Extract the [X, Y] coordinate from the center of the cell holding the provided text.  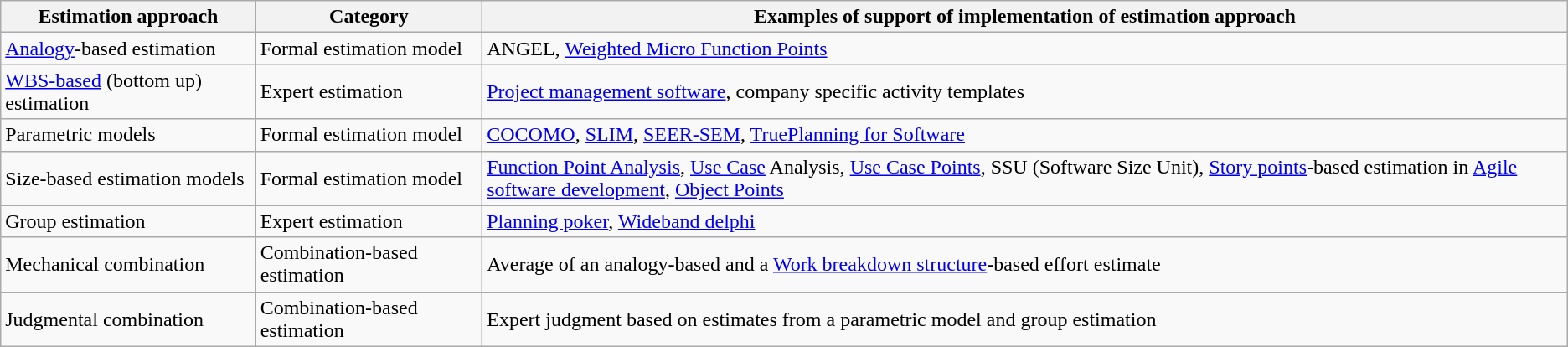
Average of an analogy-based and a Work breakdown structure-based effort estimate [1025, 265]
Judgmental combination [128, 319]
Mechanical combination [128, 265]
ANGEL, Weighted Micro Function Points [1025, 49]
Estimation approach [128, 17]
Size-based estimation models [128, 178]
Parametric models [128, 135]
Expert judgment based on estimates from a parametric model and group estimation [1025, 319]
Group estimation [128, 221]
Planning poker, Wideband delphi [1025, 221]
COCOMO, SLIM, SEER-SEM, TruePlanning for Software [1025, 135]
Analogy-based estimation [128, 49]
WBS-based (bottom up) estimation [128, 92]
Examples of support of implementation of estimation approach [1025, 17]
Project management software, company specific activity templates [1025, 92]
Category [369, 17]
